Locate the cell with the specified text and output its [X, Y] center coordinate. 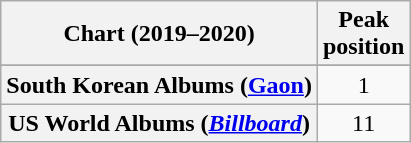
1 [363, 85]
South Korean Albums (Gaon) [160, 85]
Peakposition [363, 34]
US World Albums (Billboard) [160, 123]
11 [363, 123]
Chart (2019–2020) [160, 34]
